Return the [X, Y] coordinate for the center point of the cell that contains the specified text.  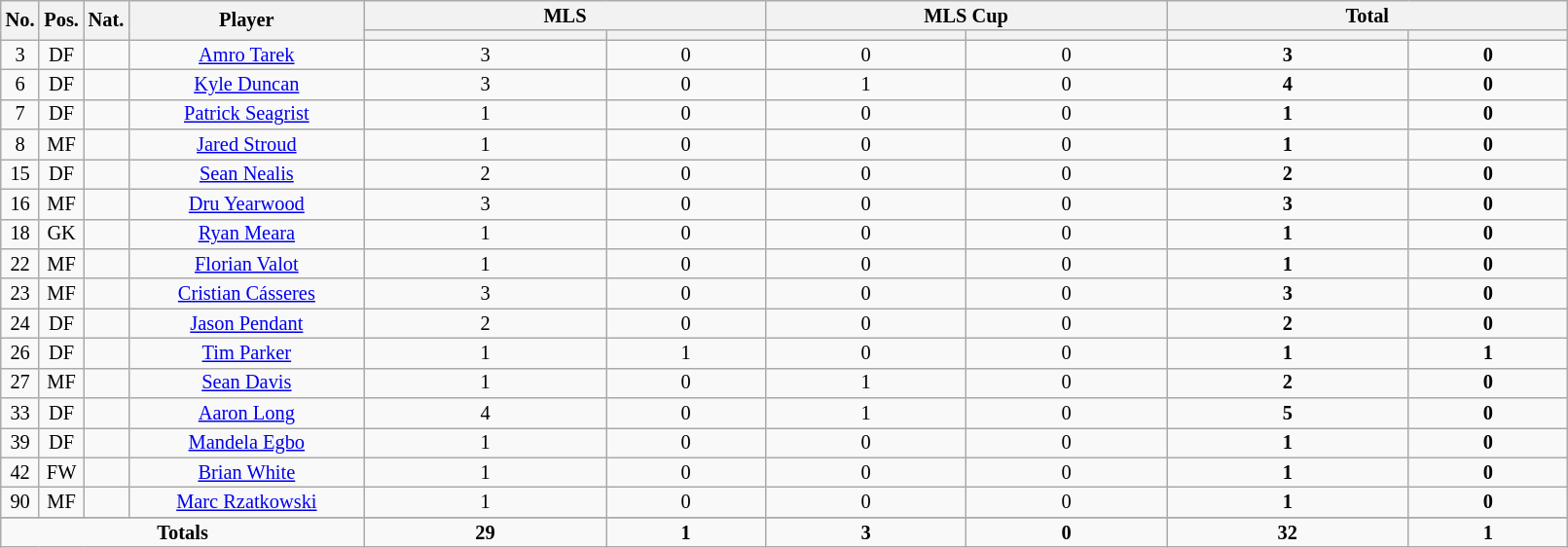
Total [1367, 16]
8 [20, 144]
23 [20, 294]
Sean Nealis [246, 173]
Patrick Seagrist [246, 115]
15 [20, 173]
No. [20, 19]
24 [20, 323]
Ryan Meara [246, 234]
Sean Davis [246, 384]
42 [20, 473]
33 [20, 413]
Dru Yearwood [246, 204]
Player [246, 19]
Mandela Egbo [246, 442]
Brian White [246, 473]
GK [60, 234]
39 [20, 442]
16 [20, 204]
18 [20, 234]
Florian Valot [246, 263]
Aaron Long [246, 413]
6 [20, 84]
Amro Tarek [246, 55]
Kyle Duncan [246, 84]
90 [20, 502]
7 [20, 115]
Jason Pendant [246, 323]
Nat. [106, 19]
MLS Cup [966, 16]
Marc Rzatkowski [246, 502]
32 [1288, 531]
5 [1288, 413]
Cristian Cásseres [246, 294]
26 [20, 352]
Totals [183, 531]
FW [60, 473]
29 [485, 531]
Pos. [60, 19]
MLS [565, 16]
27 [20, 384]
Jared Stroud [246, 144]
Tim Parker [246, 352]
22 [20, 263]
